Provide the [x, y] coordinate of the cell's center where the given text is located.  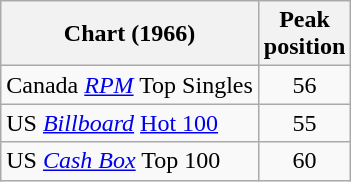
Peakposition [304, 34]
55 [304, 123]
US Cash Box Top 100 [130, 161]
Chart (1966) [130, 34]
US Billboard Hot 100 [130, 123]
Canada RPM Top Singles [130, 85]
56 [304, 85]
60 [304, 161]
